Provide the [x, y] coordinate of the cell's center where the given text is located.  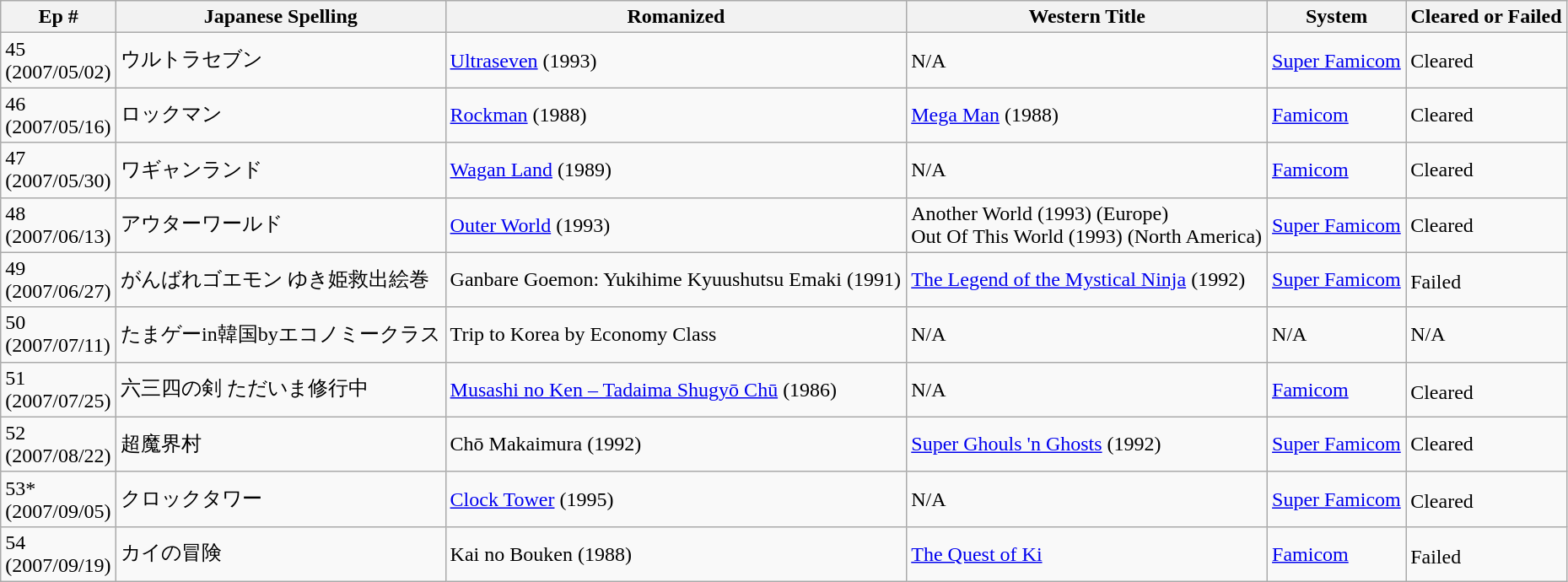
Outer World (1993) [676, 224]
System [1337, 17]
Trip to Korea by Economy Class [676, 334]
Ultraseven (1993) [676, 61]
47(2007/05/30) [59, 170]
アウターワールド [280, 224]
ワギャンランド [280, 170]
Musashi no Ken – Tadaima Shugyō Chū (1986) [676, 390]
51(2007/07/25) [59, 390]
54(2007/09/19) [59, 553]
Ganbare Goemon: Yukihime Kyuushutsu Emaki (1991) [676, 280]
ウルトラセブン [280, 61]
Wagan Land (1989) [676, 170]
The Quest of Ki [1087, 553]
Ep # [59, 17]
53*(2007/09/05) [59, 499]
クロックタワー [280, 499]
Chō Makaimura (1992) [676, 444]
Rockman (1988) [676, 115]
Western Title [1087, 17]
Super Ghouls 'n Ghosts (1992) [1087, 444]
Clock Tower (1995) [676, 499]
48(2007/06/13) [59, 224]
がんばれゴエモン ゆき姫救出絵巻 [280, 280]
49(2007/06/27) [59, 280]
Another World (1993) (Europe)Out Of This World (1993) (North America) [1087, 224]
52(2007/08/22) [59, 444]
Japanese Spelling [280, 17]
Kai no Bouken (1988) [676, 553]
Mega Man (1988) [1087, 115]
Cleared or Failed [1486, 17]
六三四の剣 ただいま修行中 [280, 390]
カイの冒険 [280, 553]
The Legend of the Mystical Ninja (1992) [1087, 280]
超魔界村 [280, 444]
ロックマン [280, 115]
46(2007/05/16) [59, 115]
Romanized [676, 17]
45(2007/05/02) [59, 61]
50(2007/07/11) [59, 334]
たまゲーin韓国byエコノミークラス [280, 334]
